Provide the (X, Y) coordinate of the cell's center where the given text is located.  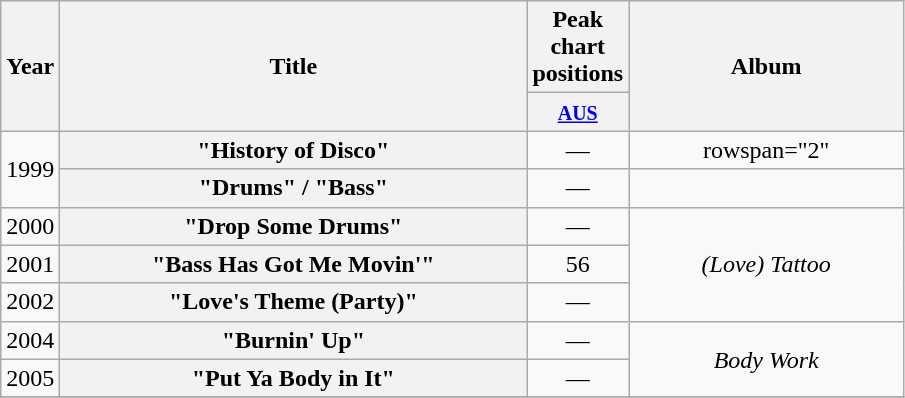
2005 (30, 378)
1999 (30, 169)
Peak chart positions (578, 47)
56 (578, 264)
Title (294, 66)
"Put Ya Body in It" (294, 378)
"Drop Some Drums" (294, 226)
"Bass Has Got Me Movin'" (294, 264)
2001 (30, 264)
"Love's Theme (Party)" (294, 302)
2000 (30, 226)
Year (30, 66)
Body Work (766, 359)
"Burnin' Up" (294, 340)
2002 (30, 302)
rowspan="2" (766, 150)
"Drums" / "Bass" (294, 188)
AUS (578, 112)
(Love) Tattoo (766, 264)
2004 (30, 340)
Album (766, 66)
"History of Disco" (294, 150)
